Locate the cell with the specified text and output its (X, Y) center coordinate. 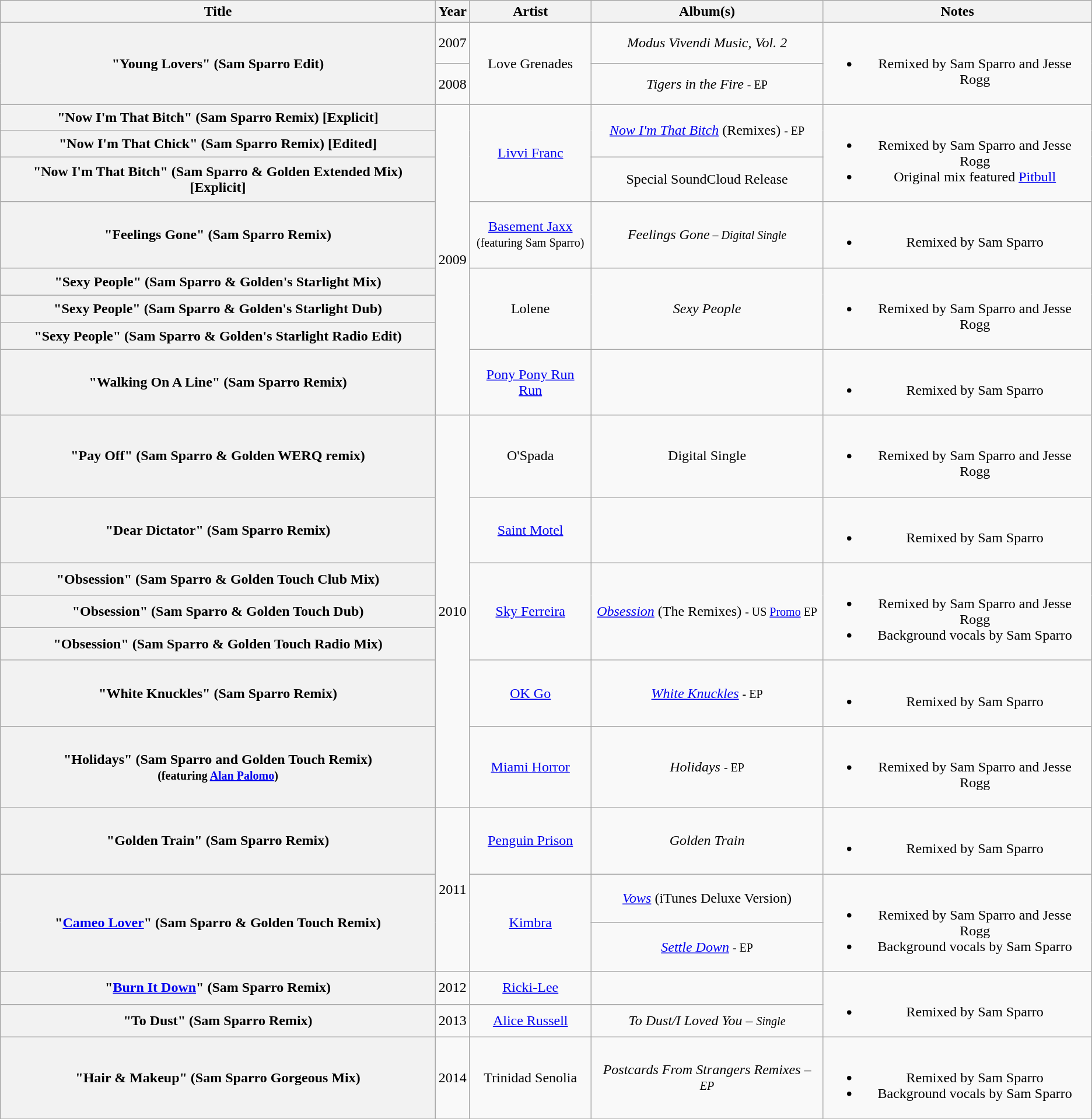
Remixed by Sam SparroBackground vocals by Sam Sparro (957, 1078)
Penguin Prison (530, 841)
Livvi Franc (530, 153)
"Now I'm That Bitch" (Sam Sparro Remix) [Explicit] (218, 118)
"Now I'm That Bitch" (Sam Sparro & Golden Extended Mix) [Explicit] (218, 180)
"Sexy People" (Sam Sparro & Golden's Starlight Dub) (218, 309)
OK Go (530, 693)
Saint Motel (530, 529)
Golden Train (707, 841)
"Sexy People" (Sam Sparro & Golden's Starlight Radio Edit) (218, 336)
Title (218, 12)
2009 (453, 260)
"Walking On A Line" (Sam Sparro Remix) (218, 383)
2007 (453, 43)
To Dust/I Loved You – Single (707, 1020)
Special SoundCloud Release (707, 180)
"Dear Dictator" (Sam Sparro Remix) (218, 529)
Feelings Gone – Digital Single (707, 234)
2010 (453, 611)
Lolene (530, 308)
Album(s) (707, 12)
"Cameo Lover" (Sam Sparro & Golden Touch Remix) (218, 922)
Kimbra (530, 922)
"Now I'm That Chick" (Sam Sparro Remix) [Edited] (218, 143)
Year (453, 12)
White Knuckles - EP (707, 693)
Alice Russell (530, 1020)
Miami Horror (530, 767)
2013 (453, 1020)
Postcards From Strangers Remixes – EP (707, 1078)
Now I'm That Bitch (Remixes) - EP (707, 131)
Basement Jaxx(featuring Sam Sparro) (530, 234)
"Holidays" (Sam Sparro and Golden Touch Remix)(featuring Alan Palomo) (218, 767)
Obsession (The Remixes) - US Promo EP (707, 611)
Pony Pony Run Run (530, 383)
2011 (453, 889)
2008 (453, 84)
"Young Lovers" (Sam Sparro Edit) (218, 64)
"Obsession" (Sam Sparro & Golden Touch Dub) (218, 612)
Artist (530, 12)
"Obsession" (Sam Sparro & Golden Touch Club Mix) (218, 579)
"To Dust" (Sam Sparro Remix) (218, 1020)
Modus Vivendi Music, Vol. 2 (707, 43)
"Golden Train" (Sam Sparro Remix) (218, 841)
Tigers in the Fire - EP (707, 84)
Love Grenades (530, 64)
"Hair & Makeup" (Sam Sparro Gorgeous Mix) (218, 1078)
Ricki-Lee (530, 988)
"Obsession" (Sam Sparro & Golden Touch Radio Mix) (218, 644)
Trinidad Senolia (530, 1078)
Settle Down - EP (707, 947)
"Burn It Down" (Sam Sparro Remix) (218, 988)
"Sexy People" (Sam Sparro & Golden's Starlight Mix) (218, 281)
Sexy People (707, 308)
"Pay Off" (Sam Sparro & Golden WERQ remix) (218, 456)
Sky Ferreira (530, 611)
Digital Single (707, 456)
Notes (957, 12)
Remixed by Sam Sparro and Jesse RoggOriginal mix featured Pitbull (957, 153)
2014 (453, 1078)
Holidays - EP (707, 767)
"Feelings Gone" (Sam Sparro Remix) (218, 234)
O'Spada (530, 456)
"White Knuckles" (Sam Sparro Remix) (218, 693)
Vows (iTunes Deluxe Version) (707, 898)
2012 (453, 988)
